Capture the cell that displays the provided text and extract its [x, y] central coordinate. 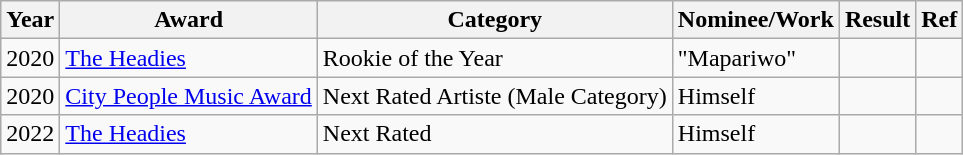
2022 [30, 134]
Nominee/Work [756, 20]
Award [189, 20]
Category [494, 20]
"Mapariwo" [756, 58]
Next Rated Artiste (Male Category) [494, 96]
Rookie of the Year [494, 58]
Year [30, 20]
Next Rated [494, 134]
City People Music Award [189, 96]
Result [877, 20]
Ref [940, 20]
